Detect which cell encompasses the target text, then output its [X, Y] center coordinate. 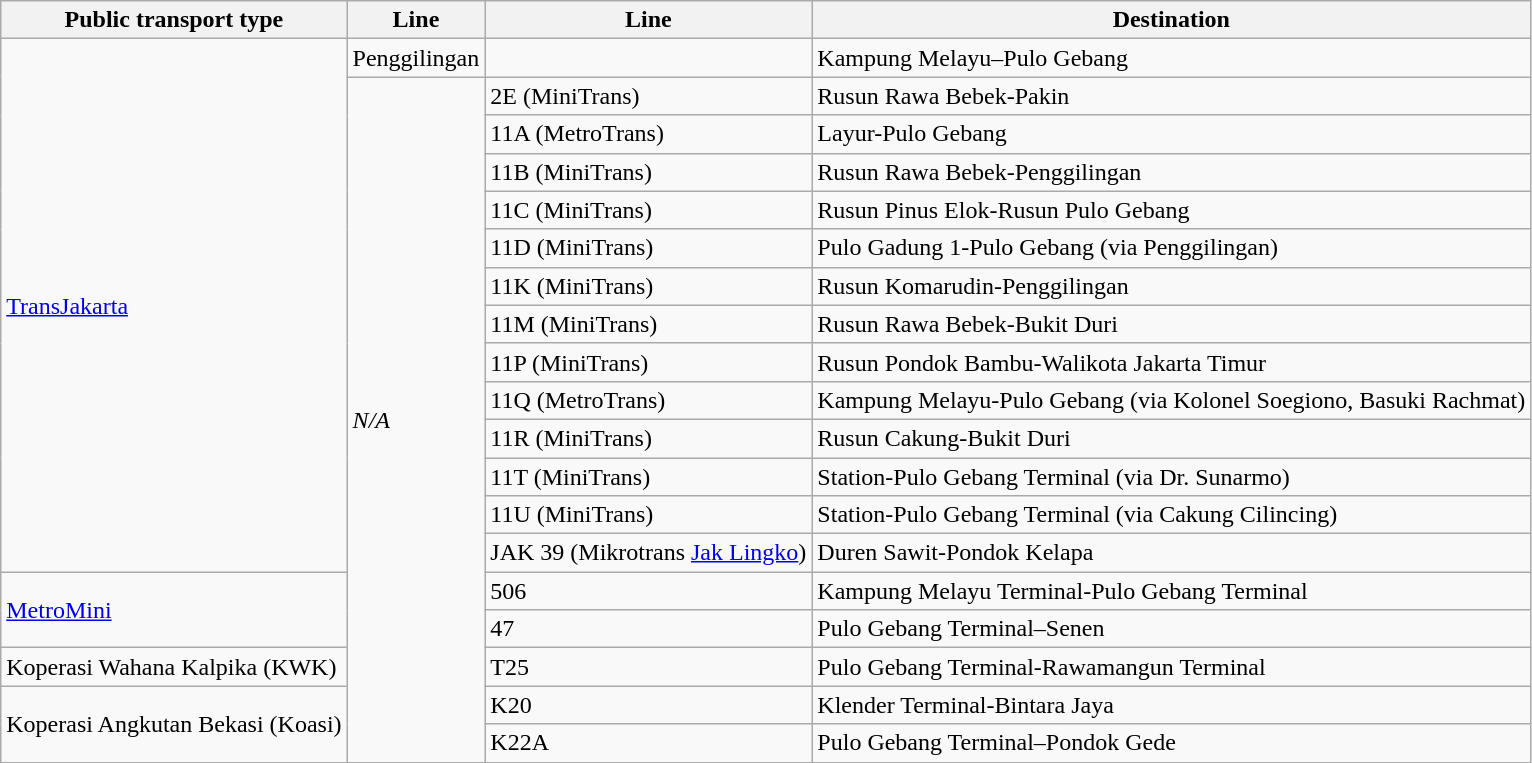
N/A [416, 420]
K22A [648, 743]
TransJakarta [174, 306]
Station-Pulo Gebang Terminal (via Dr. Sunarmo) [1172, 477]
11K (MiniTrans) [648, 286]
Rusun Rawa Bebek-Bukit Duri [1172, 324]
Kampung Melayu–Pulo Gebang [1172, 58]
Penggilingan [416, 58]
Duren Sawit-Pondok Kelapa [1172, 553]
Station-Pulo Gebang Terminal (via Cakung Cilincing) [1172, 515]
Rusun Komarudin-Penggilingan [1172, 286]
JAK 39 (Mikrotrans Jak Lingko) [648, 553]
Rusun Pinus Elok-Rusun Pulo Gebang [1172, 210]
506 [648, 591]
Rusun Rawa Bebek-Pakin [1172, 96]
Kampung Melayu-Pulo Gebang (via Kolonel Soegiono, Basuki Rachmat) [1172, 400]
Koperasi Angkutan Bekasi (Koasi) [174, 724]
11Q (MetroTrans) [648, 400]
Pulo Gebang Terminal–Senen [1172, 629]
Rusun Rawa Bebek-Penggilingan [1172, 172]
Public transport type [174, 20]
Klender Terminal-Bintara Jaya [1172, 705]
11B (MiniTrans) [648, 172]
K20 [648, 705]
Kampung Melayu Terminal-Pulo Gebang Terminal [1172, 591]
2E (MiniTrans) [648, 96]
T25 [648, 667]
Layur-Pulo Gebang [1172, 134]
11P (MiniTrans) [648, 362]
11U (MiniTrans) [648, 515]
11C (MiniTrans) [648, 210]
Destination [1172, 20]
11D (MiniTrans) [648, 248]
Koperasi Wahana Kalpika (KWK) [174, 667]
Pulo Gebang Terminal–Pondok Gede [1172, 743]
Pulo Gadung 1-Pulo Gebang (via Penggilingan) [1172, 248]
Rusun Pondok Bambu-Walikota Jakarta Timur [1172, 362]
Rusun Cakung-Bukit Duri [1172, 438]
11A (MetroTrans) [648, 134]
11T (MiniTrans) [648, 477]
MetroMini [174, 610]
11M (MiniTrans) [648, 324]
Pulo Gebang Terminal-Rawamangun Terminal [1172, 667]
11R (MiniTrans) [648, 438]
47 [648, 629]
